Detect which cell encompasses the target text, then output its [x, y] center coordinate. 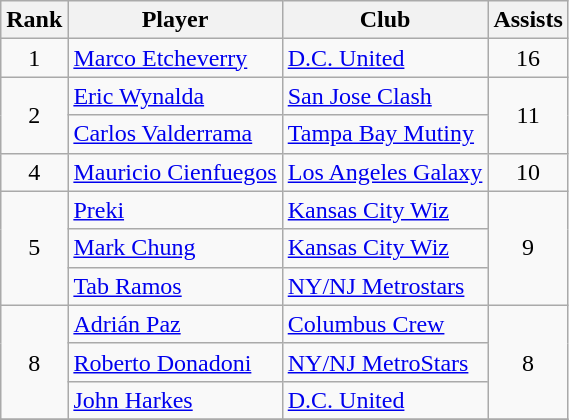
16 [528, 58]
5 [34, 248]
NY/NJ MetroStars [385, 362]
Carlos Valderrama [175, 134]
Club [385, 20]
NY/NJ Metrostars [385, 286]
9 [528, 248]
Mauricio Cienfuegos [175, 172]
Assists [528, 20]
Player [175, 20]
Marco Etcheverry [175, 58]
10 [528, 172]
Tampa Bay Mutiny [385, 134]
4 [34, 172]
Rank [34, 20]
11 [528, 115]
San Jose Clash [385, 96]
Los Angeles Galaxy [385, 172]
Mark Chung [175, 248]
Roberto Donadoni [175, 362]
1 [34, 58]
Tab Ramos [175, 286]
Columbus Crew [385, 324]
Eric Wynalda [175, 96]
Adrián Paz [175, 324]
Preki [175, 210]
2 [34, 115]
John Harkes [175, 400]
